Return the (x, y) coordinate for the center point of the cell that contains the specified text.  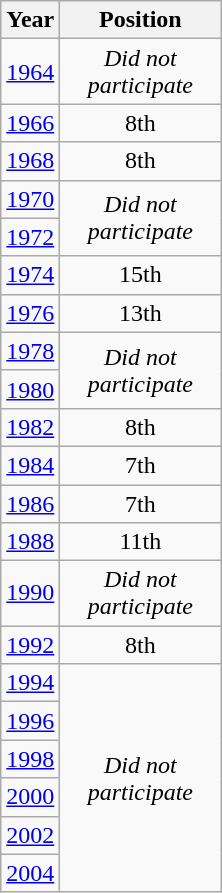
1996 (30, 721)
1998 (30, 759)
1978 (30, 351)
1964 (30, 72)
1972 (30, 237)
1990 (30, 594)
Position (140, 20)
1984 (30, 465)
2004 (30, 873)
1966 (30, 123)
1982 (30, 427)
1988 (30, 542)
1980 (30, 389)
1992 (30, 645)
13th (140, 313)
2000 (30, 797)
1970 (30, 199)
1968 (30, 161)
1976 (30, 313)
1994 (30, 683)
1986 (30, 503)
1974 (30, 275)
Year (30, 20)
11th (140, 542)
2002 (30, 835)
15th (140, 275)
